Locate the cell with the specified text and output its [X, Y] center coordinate. 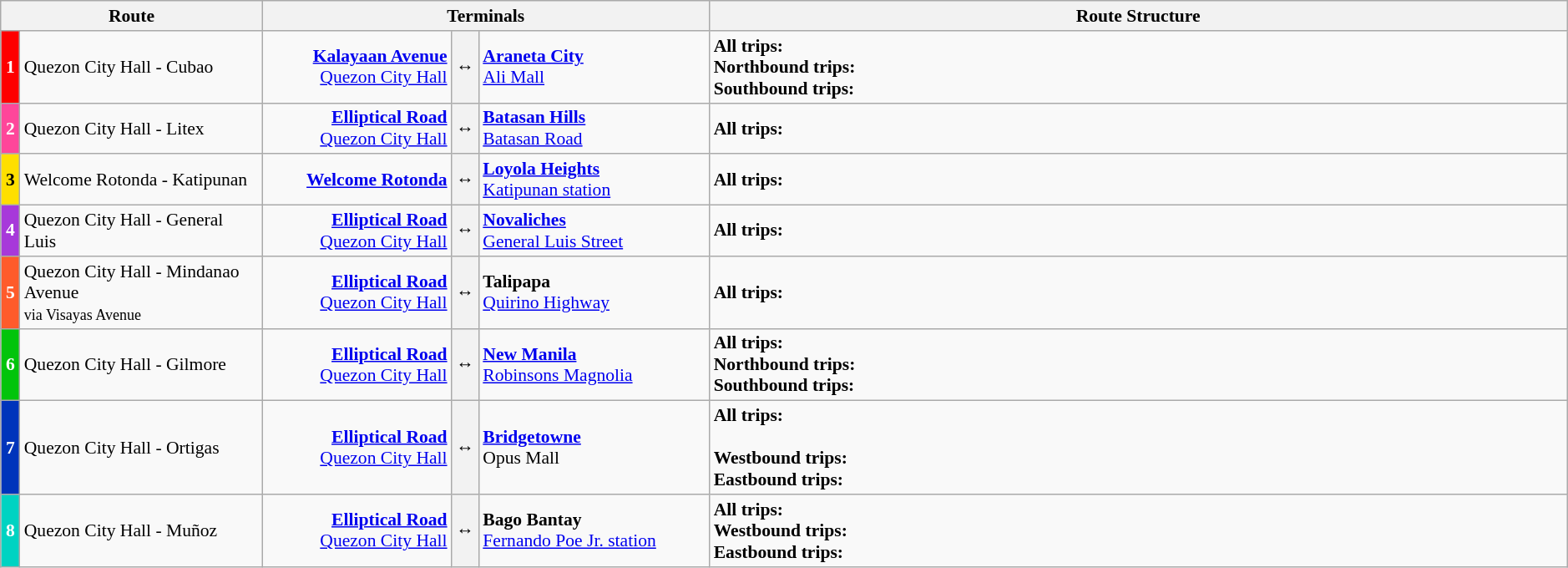
2 [10, 129]
8 [10, 531]
Bago BantayFernando Poe Jr. station [594, 531]
Terminals [486, 16]
Quezon City Hall - Ortigas [141, 448]
NovalichesGeneral Luis Street [594, 231]
Loyola HeightsKatipunan station [594, 180]
Quezon City Hall - Muñoz [141, 531]
Kalayaan AvenueQuezon City Hall [357, 67]
Araneta CityAli Mall [594, 67]
New ManilaRobinsons Magnolia [594, 364]
Quezon City Hall - Gilmore [141, 364]
BridgetowneOpus Mall [594, 448]
Batasan HillsBatasan Road [594, 129]
Route [132, 16]
Quezon City Hall - Litex [141, 129]
7 [10, 448]
1 [10, 67]
Quezon City Hall - Mindanao Avenuevia Visayas Avenue [141, 292]
6 [10, 364]
4 [10, 231]
Welcome Rotonda - Katipunan [141, 180]
Quezon City Hall - Cubao [141, 67]
5 [10, 292]
TalipapaQuirino Highway [594, 292]
Welcome Rotonda [357, 180]
3 [10, 180]
Route Structure [1139, 16]
Quezon City Hall - General Luis [141, 231]
